Detect which cell encompasses the target text, then output its [X, Y] center coordinate. 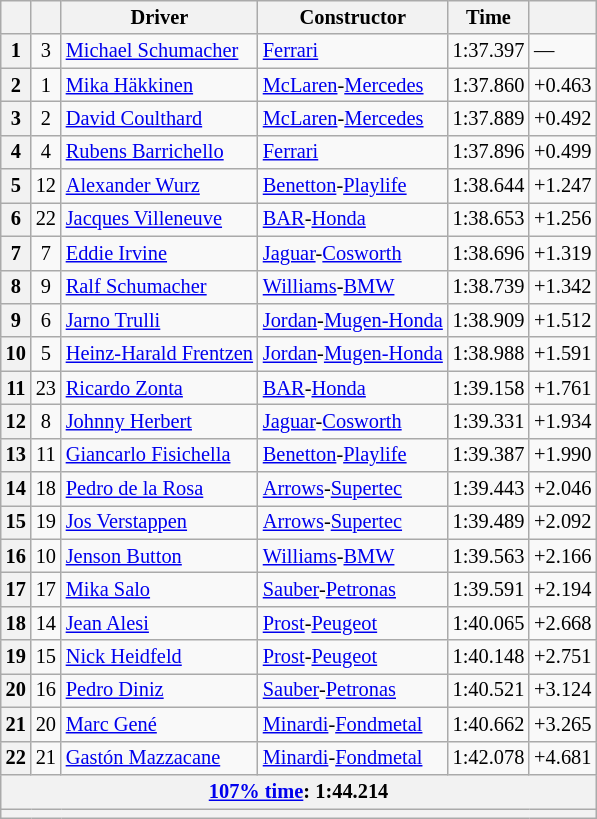
1:39.387 [489, 455]
1:37.889 [489, 118]
Jenson Button [160, 556]
1:38.644 [489, 186]
Pedro Diniz [160, 690]
1:38.739 [489, 287]
+1.247 [562, 186]
+2.194 [562, 589]
1:37.860 [489, 85]
+1.342 [562, 287]
Gastón Mazzacane [160, 758]
Rubens Barrichello [160, 152]
+3.265 [562, 724]
107% time: 1:44.214 [299, 791]
+0.463 [562, 85]
1:37.896 [489, 152]
1:37.397 [489, 51]
+1.512 [562, 320]
+1.256 [562, 219]
Michael Schumacher [160, 51]
Jarno Trulli [160, 320]
Eddie Irvine [160, 253]
Mika Salo [160, 589]
+1.591 [562, 354]
+4.681 [562, 758]
+1.761 [562, 388]
13 [16, 455]
1:40.521 [489, 690]
1:39.443 [489, 489]
Jos Verstappen [160, 522]
+1.990 [562, 455]
1:40.662 [489, 724]
David Coulthard [160, 118]
1:39.158 [489, 388]
Pedro de la Rosa [160, 489]
Driver [160, 17]
Johnny Herbert [160, 421]
Heinz-Harald Frentzen [160, 354]
+3.124 [562, 690]
1:38.909 [489, 320]
Marc Gené [160, 724]
Mika Häkkinen [160, 85]
Nick Heidfeld [160, 657]
+1.934 [562, 421]
Time [489, 17]
1:42.078 [489, 758]
Jacques Villeneuve [160, 219]
Giancarlo Fisichella [160, 455]
+0.499 [562, 152]
Ricardo Zonta [160, 388]
23 [46, 388]
+2.668 [562, 623]
1:39.563 [489, 556]
+0.492 [562, 118]
1:39.489 [489, 522]
1:39.591 [489, 589]
1:40.065 [489, 623]
Ralf Schumacher [160, 287]
Jean Alesi [160, 623]
Alexander Wurz [160, 186]
Constructor [353, 17]
1:38.988 [489, 354]
1:40.148 [489, 657]
1:38.653 [489, 219]
— [562, 51]
+1.319 [562, 253]
+2.751 [562, 657]
+2.166 [562, 556]
1:39.331 [489, 421]
+2.046 [562, 489]
+2.092 [562, 522]
1:38.696 [489, 253]
